For the text-containing cell, return its midpoint in [X, Y] coordinate format. 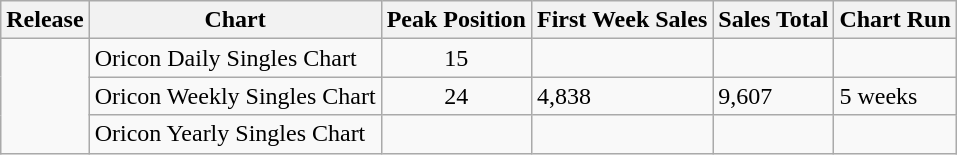
First Week Sales [622, 20]
Oricon Yearly Singles Chart [235, 134]
Oricon Daily Singles Chart [235, 58]
Chart [235, 20]
9,607 [774, 96]
24 [456, 96]
Sales Total [774, 20]
Release [45, 20]
Oricon Weekly Singles Chart [235, 96]
15 [456, 58]
4,838 [622, 96]
Chart Run [895, 20]
5 weeks [895, 96]
Peak Position [456, 20]
